Provide the (X, Y) coordinate of the cell's center where the given text is located.  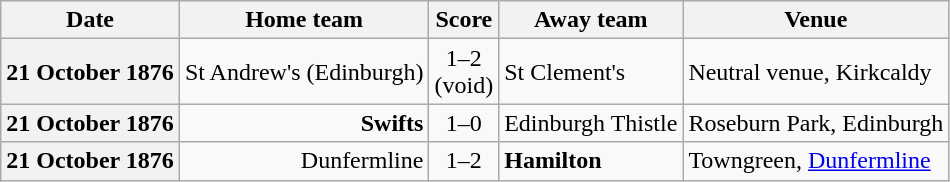
Away team (591, 20)
Home team (304, 20)
St Clement's (591, 72)
Date (90, 20)
Roseburn Park, Edinburgh (816, 123)
Neutral venue, Kirkcaldy (816, 72)
1–2 (464, 161)
Dunfermline (304, 161)
Hamilton (591, 161)
Score (464, 20)
Venue (816, 20)
Edinburgh Thistle (591, 123)
1–0 (464, 123)
Towngreen, Dunfermline (816, 161)
Swifts (304, 123)
1–2(void) (464, 72)
St Andrew's (Edinburgh) (304, 72)
